Pinpoint the cell where the given text exists, returning its [X, Y] midpoint coordinate. 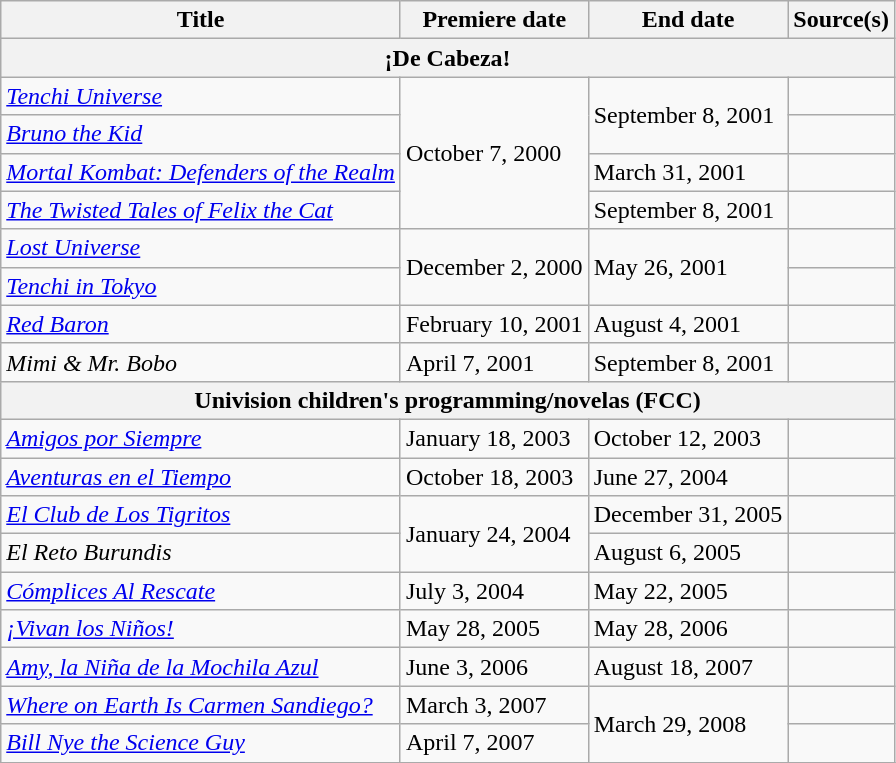
March 29, 2008 [688, 724]
End date [688, 20]
Aventuras en el Tiempo [201, 477]
El Club de Los Tigritos [201, 515]
August 6, 2005 [688, 553]
December 31, 2005 [688, 515]
August 18, 2007 [688, 667]
May 28, 2006 [688, 629]
Where on Earth Is Carmen Sandiego? [201, 705]
Tenchi Universe [201, 96]
Title [201, 20]
Univision children's programming/novelas (FCC) [448, 400]
Bruno the Kid [201, 134]
El Reto Burundis [201, 553]
April 7, 2001 [494, 362]
June 27, 2004 [688, 477]
June 3, 2006 [494, 667]
October 12, 2003 [688, 438]
December 2, 2000 [494, 267]
¡Vivan los Niños! [201, 629]
Tenchi in Tokyo [201, 286]
January 18, 2003 [494, 438]
February 10, 2001 [494, 324]
July 3, 2004 [494, 591]
Mortal Kombat: Defenders of the Realm [201, 172]
January 24, 2004 [494, 534]
Amigos por Siempre [201, 438]
October 18, 2003 [494, 477]
May 22, 2005 [688, 591]
March 31, 2001 [688, 172]
August 4, 2001 [688, 324]
Cómplices Al Rescate [201, 591]
October 7, 2000 [494, 153]
Mimi & Mr. Bobo [201, 362]
Premiere date [494, 20]
¡De Cabeza! [448, 58]
May 26, 2001 [688, 267]
Bill Nye the Science Guy [201, 743]
Source(s) [842, 20]
Lost Universe [201, 248]
Red Baron [201, 324]
May 28, 2005 [494, 629]
March 3, 2007 [494, 705]
April 7, 2007 [494, 743]
The Twisted Tales of Felix the Cat [201, 210]
Amy, la Niña de la Mochila Azul [201, 667]
